Return the [x, y] coordinate for the center point of the cell that contains the specified text.  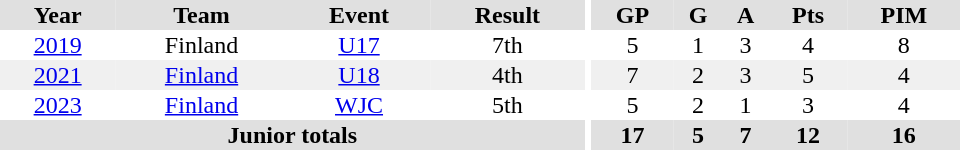
Team [202, 15]
U18 [359, 75]
4th [507, 75]
2019 [58, 45]
PIM [904, 15]
A [746, 15]
G [698, 15]
2021 [58, 75]
Result [507, 15]
8 [904, 45]
7th [507, 45]
Event [359, 15]
16 [904, 135]
GP [632, 15]
12 [808, 135]
WJC [359, 105]
2023 [58, 105]
17 [632, 135]
U17 [359, 45]
Junior totals [292, 135]
Pts [808, 15]
5th [507, 105]
Year [58, 15]
